Determine the [X, Y] coordinate at the center of the cell enclosing the given text.  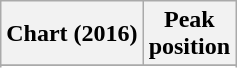
Peakposition [189, 34]
Chart (2016) [72, 34]
